For the text-containing cell, return its midpoint in [x, y] coordinate format. 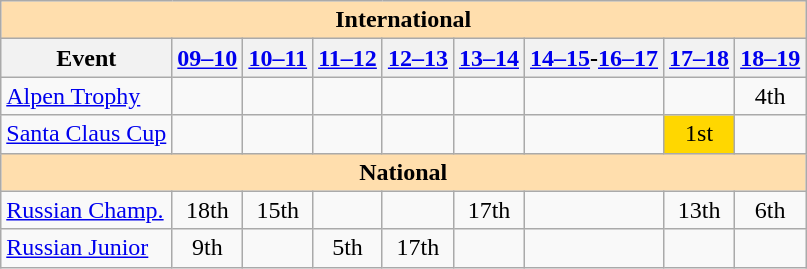
Event [86, 58]
18–19 [770, 58]
10–11 [278, 58]
9th [208, 248]
Russian Junior [86, 248]
Santa Claus Cup [86, 134]
6th [770, 210]
5th [348, 248]
National [404, 172]
Russian Champ. [86, 210]
Alpen Trophy [86, 96]
4th [770, 96]
13–14 [488, 58]
17–18 [700, 58]
13th [700, 210]
1st [700, 134]
18th [208, 210]
11–12 [348, 58]
15th [278, 210]
09–10 [208, 58]
International [404, 20]
14–15-16–17 [594, 58]
12–13 [418, 58]
